Locate the cell with the specified text and output its (x, y) center coordinate. 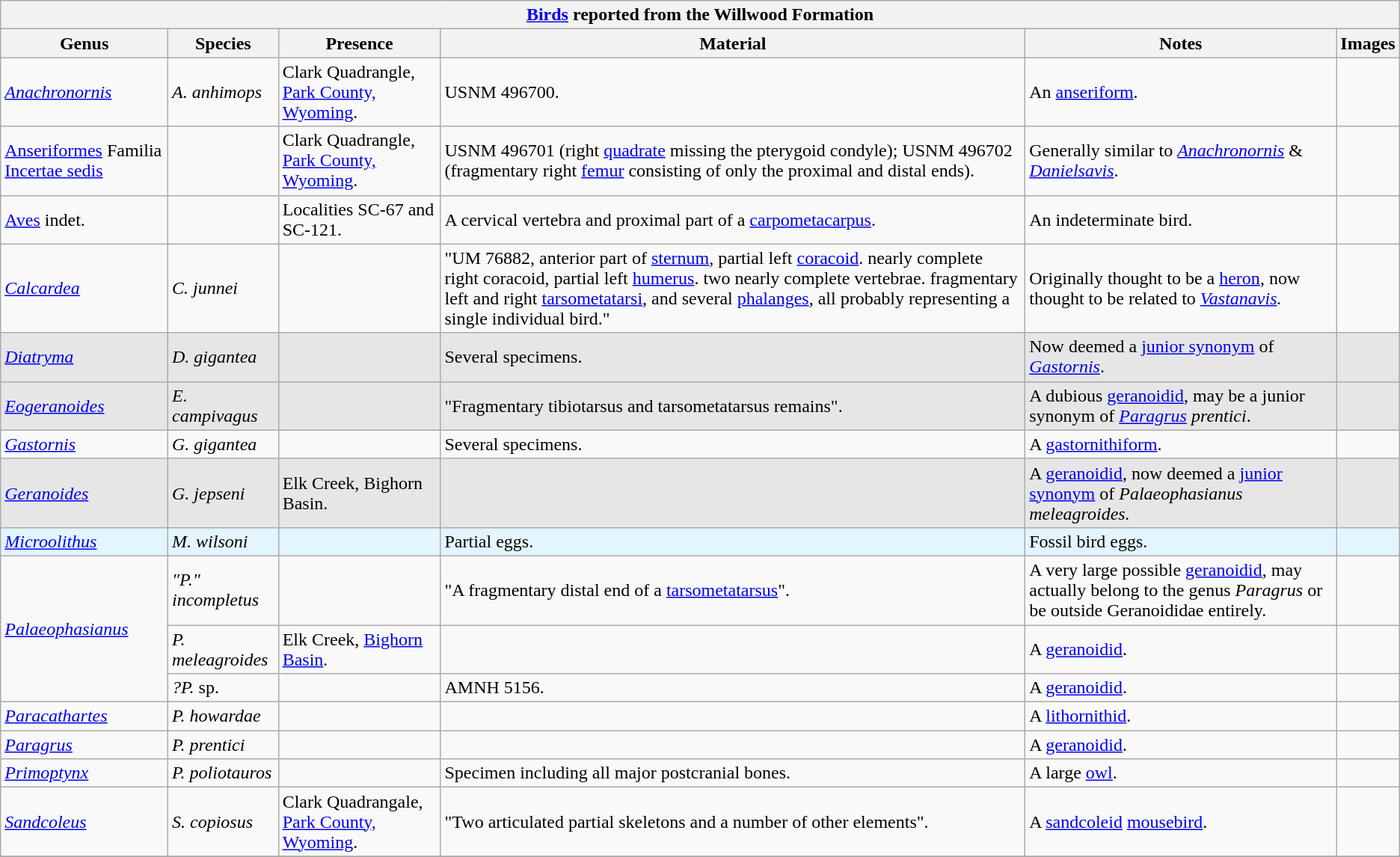
Paragrus (85, 745)
Localities SC-67 and SC-121. (359, 220)
A large owl. (1181, 773)
Fossil bird eggs. (1181, 541)
"P." incompletus (224, 590)
Gastornis (85, 444)
Species (224, 43)
Images (1368, 43)
A lithornithid. (1181, 716)
USNM 496700. (733, 92)
S. copiosus (224, 822)
An indeterminate bird. (1181, 220)
P. poliotauros (224, 773)
Partial eggs. (733, 541)
Notes (1181, 43)
An anseriform. (1181, 92)
Birds reported from the Willwood Formation (700, 15)
E. campivagus (224, 405)
Aves indet. (85, 220)
Specimen including all major postcranial bones. (733, 773)
A gastornithiform. (1181, 444)
Clark Quadrangale, Park County, Wyoming. (359, 822)
Anseriformes Familia Incertae sedis (85, 161)
A geranoidid, now deemed a junior synonym of Palaeophasianus meleagroides. (1181, 493)
Paracathartes (85, 716)
Generally similar to Anachronornis & Danielsavis. (1181, 161)
A cervical vertebra and proximal part of a carpometacarpus. (733, 220)
"Two articulated partial skeletons and a number of other elements". (733, 822)
"A fragmentary distal end of a tarsometatarsus". (733, 590)
Microolithus (85, 541)
D. gigantea (224, 357)
"Fragmentary tibiotarsus and tarsometatarsus remains". (733, 405)
USNM 496701 (right quadrate missing the pterygoid condyle); USNM 496702 (fragmentary right femur consisting of only the proximal and distal ends). (733, 161)
C. junnei (224, 289)
A very large possible geranoidid, may actually belong to the genus Paragrus or be outside Geranoididae entirely. (1181, 590)
G. jepseni (224, 493)
P. meleagroides (224, 649)
Palaeophasianus (85, 628)
Presence (359, 43)
Originally thought to be a heron, now thought to be related to Vastanavis. (1181, 289)
Genus (85, 43)
Anachronornis (85, 92)
P. howardae (224, 716)
Diatryma (85, 357)
Material (733, 43)
A. anhimops (224, 92)
P. prentici (224, 745)
Geranoides (85, 493)
G. gigantea (224, 444)
A sandcoleid mousebird. (1181, 822)
Primoptynx (85, 773)
Now deemed a junior synonym of Gastornis. (1181, 357)
?P. sp. (224, 688)
Calcardea (85, 289)
Sandcoleus (85, 822)
Eogeranoides (85, 405)
A dubious geranoidid, may be a junior synonym of Paragrus prentici. (1181, 405)
AMNH 5156. (733, 688)
M. wilsoni (224, 541)
